Output the (x, y) coordinate of the center of the cell containing the given text.  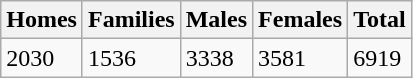
Females (300, 20)
3338 (216, 58)
Males (216, 20)
Total (380, 20)
Homes (42, 20)
3581 (300, 58)
1536 (131, 58)
2030 (42, 58)
Families (131, 20)
6919 (380, 58)
